Locate the cell with the specified text and output its (X, Y) center coordinate. 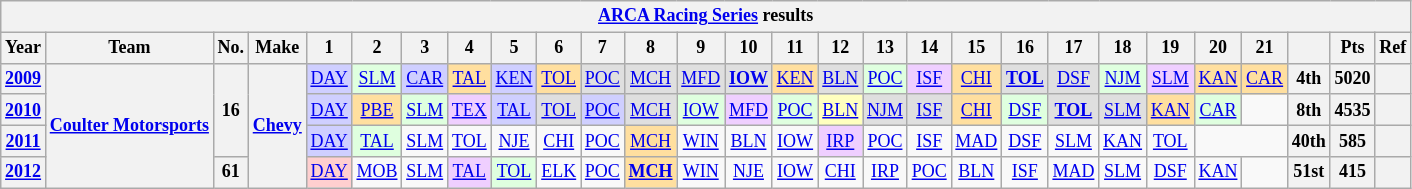
17 (1074, 48)
MOB (377, 172)
2012 (24, 172)
3 (425, 48)
18 (1123, 48)
6 (559, 48)
Coulter Motorsports (129, 126)
5 (514, 48)
40th (1308, 140)
415 (1352, 172)
4535 (1352, 110)
585 (1352, 140)
Team (129, 48)
13 (886, 48)
TEX (470, 110)
Make (277, 48)
2009 (24, 78)
8th (1308, 110)
9 (701, 48)
Chevy (277, 126)
5020 (1352, 78)
ELK (559, 172)
4 (470, 48)
11 (795, 48)
ARCA Racing Series results (706, 16)
2011 (24, 140)
15 (976, 48)
20 (1218, 48)
7 (603, 48)
PBE (377, 110)
51st (1308, 172)
61 (230, 172)
21 (1265, 48)
4th (1308, 78)
2010 (24, 110)
Pts (1352, 48)
8 (650, 48)
Ref (1393, 48)
No. (230, 48)
12 (840, 48)
Year (24, 48)
19 (1170, 48)
14 (929, 48)
1 (329, 48)
10 (749, 48)
2 (377, 48)
